Output the (x, y) coordinate of the center of the cell containing the given text.  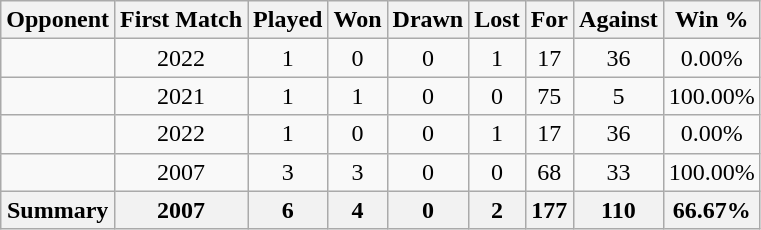
2021 (182, 96)
6 (288, 210)
66.67% (712, 210)
5 (619, 96)
Opponent (58, 20)
110 (619, 210)
Lost (497, 20)
Won (358, 20)
68 (549, 172)
4 (358, 210)
2 (497, 210)
Against (619, 20)
Drawn (428, 20)
Win % (712, 20)
For (549, 20)
Summary (58, 210)
Played (288, 20)
First Match (182, 20)
33 (619, 172)
75 (549, 96)
177 (549, 210)
